Return the (X, Y) coordinate for the center point of the cell that contains the specified text.  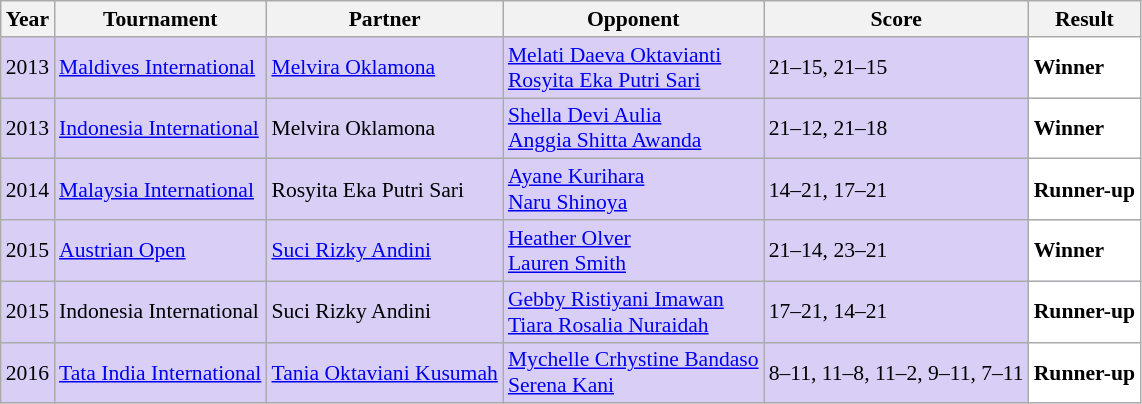
Ayane Kurihara Naru Shinoya (634, 190)
17–21, 14–21 (896, 312)
Rosyita Eka Putri Sari (384, 190)
Score (896, 19)
21–12, 21–18 (896, 128)
Tata India International (160, 372)
Melati Daeva Oktavianti Rosyita Eka Putri Sari (634, 68)
Year (28, 19)
Tania Oktaviani Kusumah (384, 372)
Shella Devi Aulia Anggia Shitta Awanda (634, 128)
8–11, 11–8, 11–2, 9–11, 7–11 (896, 372)
Gebby Ristiyani Imawan Tiara Rosalia Nuraidah (634, 312)
Opponent (634, 19)
Mychelle Crhystine Bandaso Serena Kani (634, 372)
2016 (28, 372)
Tournament (160, 19)
14–21, 17–21 (896, 190)
Heather Olver Lauren Smith (634, 250)
Partner (384, 19)
2014 (28, 190)
Maldives International (160, 68)
21–14, 23–21 (896, 250)
Result (1084, 19)
Austrian Open (160, 250)
21–15, 21–15 (896, 68)
Malaysia International (160, 190)
